Find where the given text appears and provide that cell's center as [X, Y] coordinate. 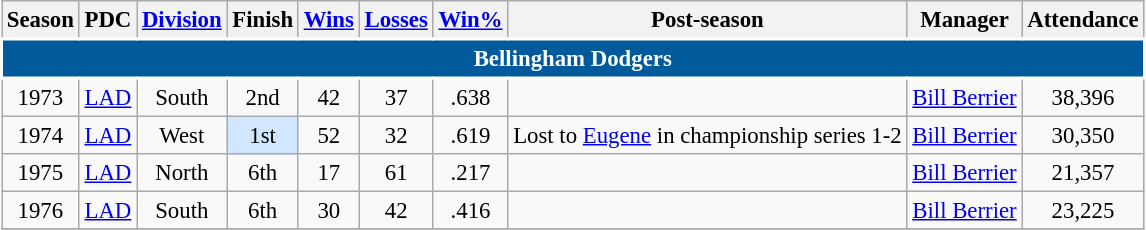
38,396 [1083, 97]
.619 [470, 136]
Win% [470, 20]
Wins [328, 20]
21,357 [1083, 173]
61 [396, 173]
1973 [41, 97]
23,225 [1083, 211]
30,350 [1083, 136]
52 [328, 136]
Lost to Eugene in championship series 1-2 [708, 136]
Post-season [708, 20]
.217 [470, 173]
Finish [262, 20]
Losses [396, 20]
32 [396, 136]
.416 [470, 211]
Attendance [1083, 20]
.638 [470, 97]
1974 [41, 136]
17 [328, 173]
Division [182, 20]
West [182, 136]
Bellingham Dodgers [573, 58]
37 [396, 97]
PDC [108, 20]
30 [328, 211]
Manager [964, 20]
North [182, 173]
1st [262, 136]
2nd [262, 97]
1975 [41, 173]
Season [41, 20]
1976 [41, 211]
